Provide the (x, y) coordinate of the cell's center where the given text is located.  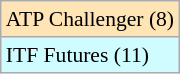
ITF Futures (11) (90, 55)
ATP Challenger (8) (90, 19)
